Detect which cell encompasses the target text, then output its (X, Y) center coordinate. 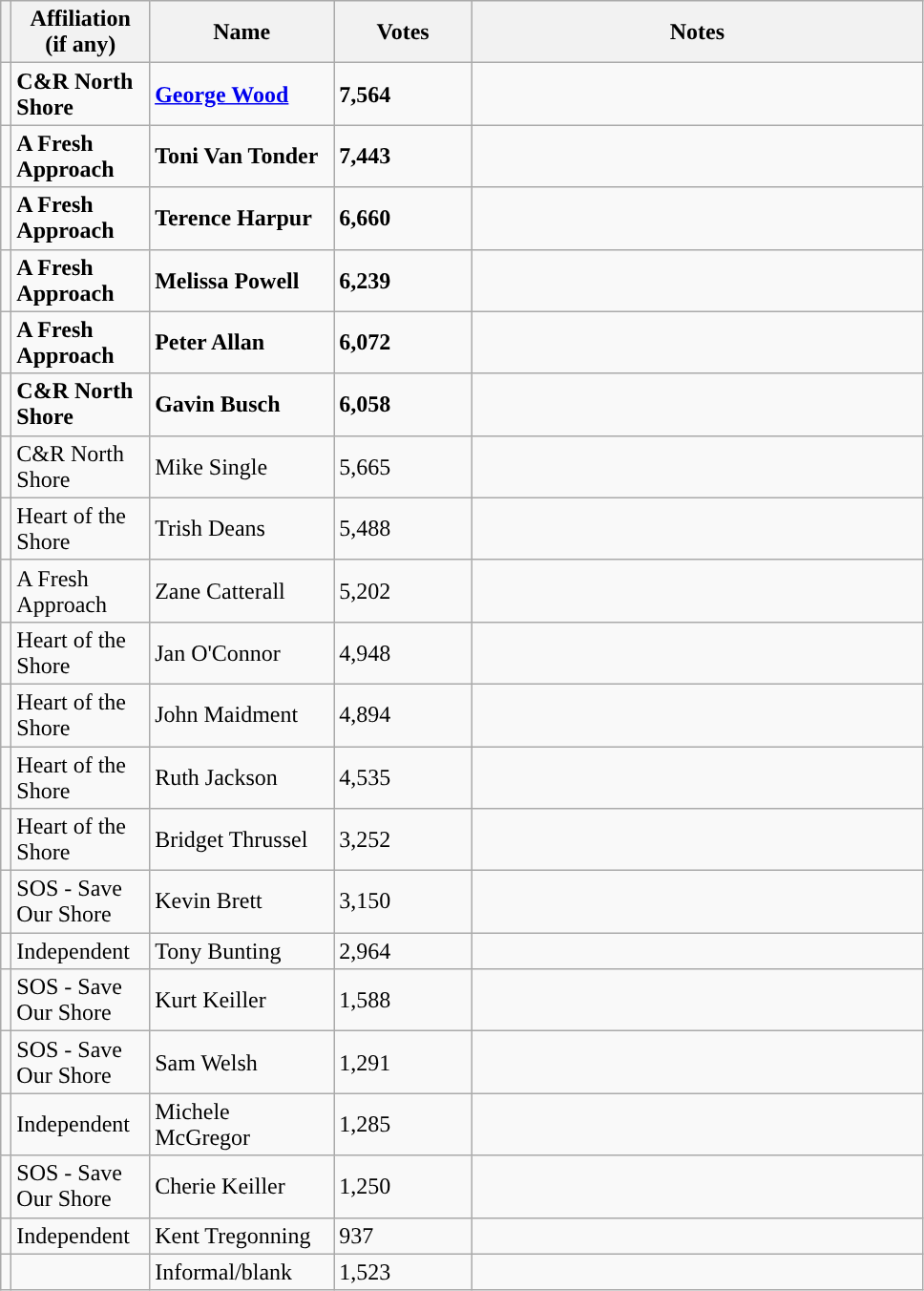
3,252 (403, 840)
1,588 (403, 1001)
3,150 (403, 901)
5,665 (403, 466)
4,535 (403, 777)
Jan O'Connor (242, 653)
Votes (403, 32)
Melissa Powell (242, 281)
2,964 (403, 951)
Tony Bunting (242, 951)
George Wood (242, 94)
6,072 (403, 342)
Michele McGregor (242, 1125)
1,285 (403, 1125)
Kent Tregonning (242, 1236)
Zane Catterall (242, 590)
1,250 (403, 1186)
7,564 (403, 94)
5,202 (403, 590)
4,948 (403, 653)
7,443 (403, 157)
Bridget Thrussel (242, 840)
Kevin Brett (242, 901)
Ruth Jackson (242, 777)
Toni Van Tonder (242, 157)
John Maidment (242, 714)
1,291 (403, 1062)
4,894 (403, 714)
Name (242, 32)
5,488 (403, 529)
Gavin Busch (242, 405)
937 (403, 1236)
1,523 (403, 1272)
Kurt Keiller (242, 1001)
6,239 (403, 281)
Peter Allan (242, 342)
Informal/blank (242, 1272)
Cherie Keiller (242, 1186)
Mike Single (242, 466)
Sam Welsh (242, 1062)
Terence Harpur (242, 218)
6,058 (403, 405)
Affiliation (if any) (80, 32)
6,660 (403, 218)
Trish Deans (242, 529)
Notes (697, 32)
